Identify which cell holds the provided text, then report its [X, Y] central coordinate. 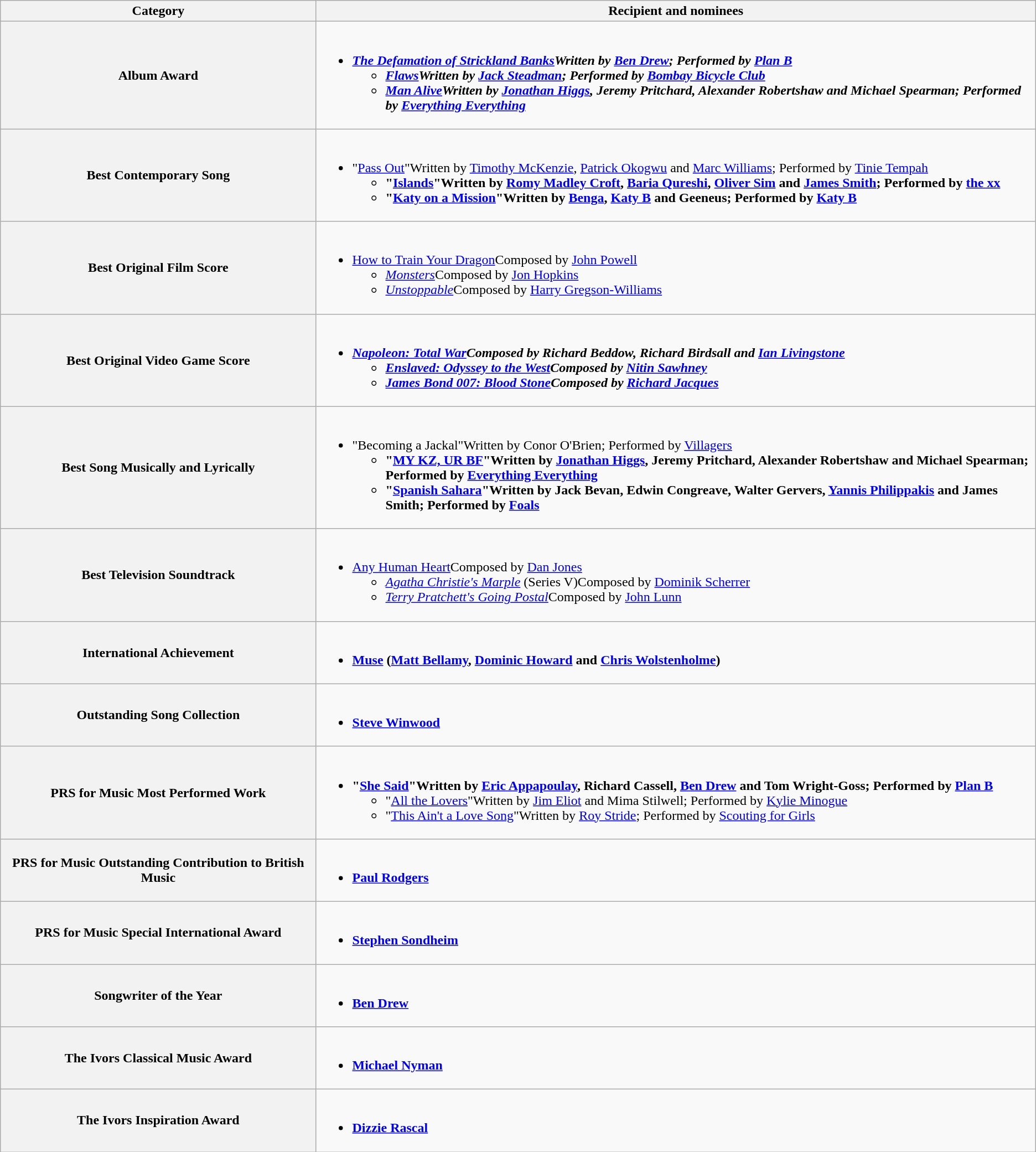
Michael Nyman [676, 1058]
Outstanding Song Collection [158, 715]
Muse (Matt Bellamy, Dominic Howard and Chris Wolstenholme) [676, 652]
Album Award [158, 75]
The Ivors Classical Music Award [158, 1058]
Best Television Soundtrack [158, 575]
Best Original Video Game Score [158, 360]
International Achievement [158, 652]
Best Contemporary Song [158, 175]
Best Song Musically and Lyrically [158, 467]
Steve Winwood [676, 715]
Dizzie Rascal [676, 1120]
Stephen Sondheim [676, 932]
Songwriter of the Year [158, 995]
PRS for Music Special International Award [158, 932]
Ben Drew [676, 995]
PRS for Music Most Performed Work [158, 793]
Best Original Film Score [158, 268]
How to Train Your DragonComposed by John PowellMonstersComposed by Jon HopkinsUnstoppableComposed by Harry Gregson-Williams [676, 268]
Paul Rodgers [676, 870]
Category [158, 11]
The Ivors Inspiration Award [158, 1120]
Recipient and nominees [676, 11]
PRS for Music Outstanding Contribution to British Music [158, 870]
